Find where the given text appears and provide that cell's center as (X, Y) coordinate. 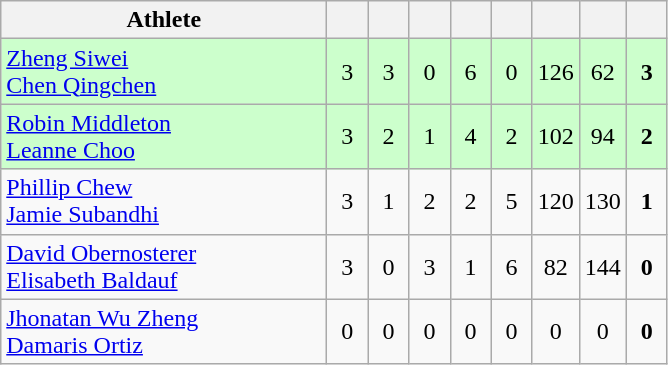
4 (470, 136)
5 (512, 202)
Zheng Siwei Chen Qingchen (164, 72)
130 (602, 202)
94 (602, 136)
Jhonatan Wu Zheng Damaris Ortiz (164, 332)
144 (602, 266)
120 (556, 202)
Athlete (164, 20)
82 (556, 266)
Robin Middleton Leanne Choo (164, 136)
62 (602, 72)
David Obernosterer Elisabeth Baldauf (164, 266)
102 (556, 136)
Phillip Chew Jamie Subandhi (164, 202)
126 (556, 72)
